Return the [x, y] coordinate for the center point of the cell that contains the specified text.  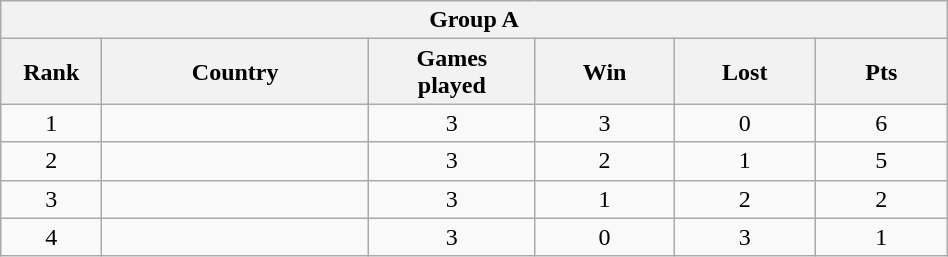
4 [52, 237]
6 [881, 123]
Country [236, 72]
Group A [474, 20]
Games played [452, 72]
Lost [744, 72]
Win [604, 72]
Pts [881, 72]
5 [881, 161]
Rank [52, 72]
